Scan for the cell matching the given text and deliver its (X, Y) coordinate at center. 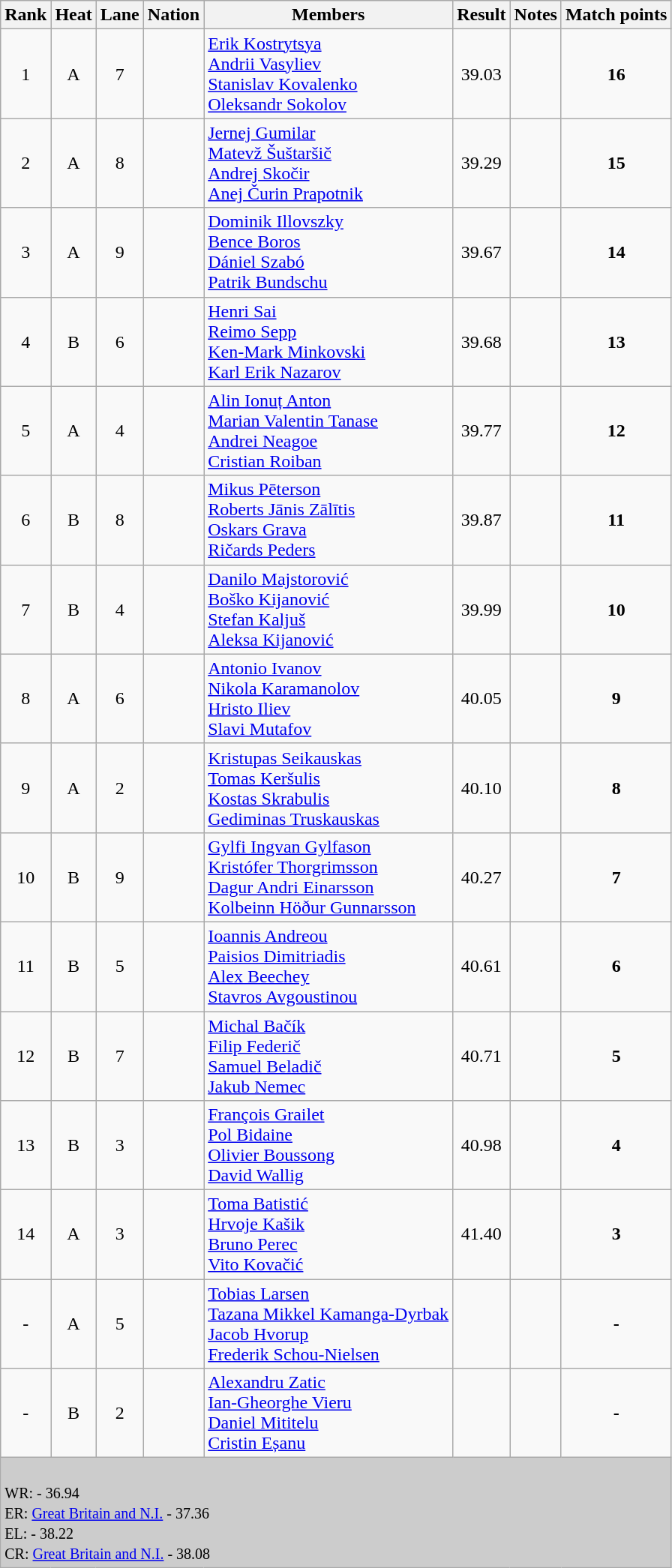
Mikus PētersonRoberts Jānis ZālītisOskars GravaRičards Peders (328, 520)
16 (616, 73)
39.67 (481, 252)
Antonio IvanovNikola KaramanolovHristo IlievSlavi Mutafov (328, 699)
39.68 (481, 342)
40.61 (481, 966)
Rank (25, 15)
39.77 (481, 430)
Ioannis AndreouPaisios DimitriadisAlex BeecheyStavros Avgoustinou (328, 966)
Alin Ionuț AntonMarian Valentin TanaseAndrei NeagoeCristian Roiban (328, 430)
Erik KostrytsyaAndrii VasylievStanislav KovalenkoOleksandr Sokolov (328, 73)
39.87 (481, 520)
1 (25, 73)
Members (328, 15)
Jernej GumilarMatevž ŠuštaršičAndrej SkočirAnej Čurin Prapotnik (328, 163)
Dominik IllovszkyBence BorosDániel SzabóPatrik Bundschu (328, 252)
Kristupas SeikauskasTomas KeršulisKostas SkrabulisGediminas Truskauskas (328, 787)
Alexandru ZaticIan-Gheorghe VieruDaniel MititeluCristin Eșanu (328, 1413)
Henri SaiReimo SeppKen-Mark MinkovskiKarl Erik Nazarov (328, 342)
Gylfi Ingvan GylfasonKristófer ThorgrimssonDagur Andri EinarssonKolbeinn Höður Gunnarsson (328, 877)
Result (481, 15)
Nation (173, 15)
40.05 (481, 699)
Heat (73, 15)
François GrailetPol BidaineOlivier BoussongDavid Wallig (328, 1146)
40.27 (481, 877)
Tobias LarsenTazana Mikkel Kamanga-DyrbakJacob HvorupFrederik Schou-Nielsen (328, 1324)
39.29 (481, 163)
Match points (616, 15)
40.71 (481, 1056)
39.03 (481, 73)
WR: - 36.94ER: Great Britain and N.I. - 37.36 EL: - 38.22CR: Great Britain and N.I. - 38.08 (336, 1513)
Michal BačíkFilip FederičSamuel BeladičJakub Nemec (328, 1056)
Danilo MajstorovićBoško KijanovićStefan KaljušAleksa Kijanović (328, 609)
Notes (535, 15)
40.10 (481, 787)
39.99 (481, 609)
Lane (120, 15)
Toma BatistićHrvoje KašikBruno PerecVito Kovačić (328, 1234)
15 (616, 163)
40.98 (481, 1146)
41.40 (481, 1234)
